Determine the (X, Y) coordinate at the center of the cell enclosing the given text.  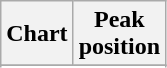
Peakposition (119, 34)
Chart (37, 34)
